Pinpoint the cell where the given text exists, returning its [x, y] midpoint coordinate. 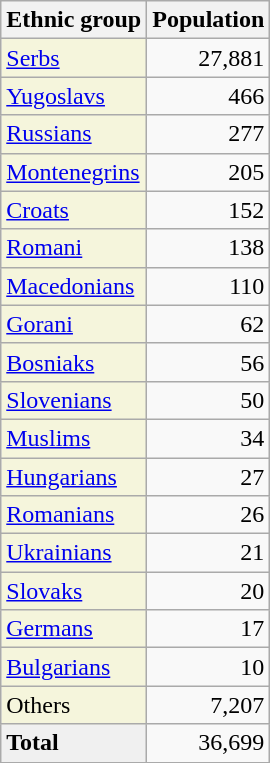
Croats [74, 210]
Hungarians [74, 477]
62 [208, 324]
Muslims [74, 438]
10 [208, 667]
Romani [74, 248]
Slovaks [74, 591]
7,207 [208, 705]
17 [208, 629]
Gorani [74, 324]
Slovenians [74, 400]
Bulgarians [74, 667]
Romanians [74, 515]
Montenegrins [74, 172]
152 [208, 210]
Total [74, 743]
Ukrainians [74, 553]
138 [208, 248]
21 [208, 553]
20 [208, 591]
Russians [74, 134]
Macedonians [74, 286]
Serbs [74, 58]
Yugoslavs [74, 96]
Bosniaks [74, 362]
36,699 [208, 743]
27,881 [208, 58]
Population [208, 20]
56 [208, 362]
34 [208, 438]
Ethnic group [74, 20]
26 [208, 515]
Others [74, 705]
27 [208, 477]
Germans [74, 629]
50 [208, 400]
110 [208, 286]
205 [208, 172]
277 [208, 134]
466 [208, 96]
